Search for the cell housing the specified text and yield its (X, Y) center coordinate. 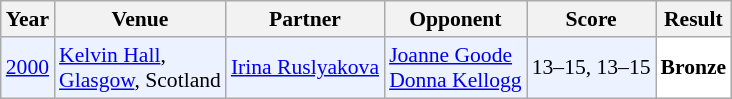
Score (592, 19)
Joanne Goode Donna Kellogg (456, 68)
Partner (305, 19)
Kelvin Hall,Glasgow, Scotland (140, 68)
Venue (140, 19)
Result (694, 19)
13–15, 13–15 (592, 68)
Irina Ruslyakova (305, 68)
Year (28, 19)
Opponent (456, 19)
Bronze (694, 68)
2000 (28, 68)
